Provide the (x, y) coordinate of the cell's center where the given text is located.  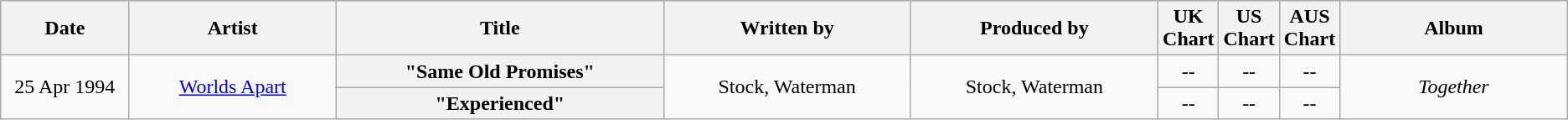
Album (1454, 29)
"Same Old Promises" (500, 71)
UK Chart (1189, 29)
25 Apr 1994 (65, 87)
Produced by (1034, 29)
AUS Chart (1309, 29)
Artist (233, 29)
Title (500, 29)
Worlds Apart (233, 87)
Written by (787, 29)
Date (65, 29)
US Chart (1249, 29)
"Experienced" (500, 103)
Together (1454, 87)
